Detect which cell encompasses the target text, then output its [x, y] center coordinate. 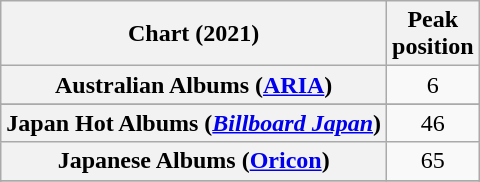
46 [433, 123]
Australian Albums (ARIA) [194, 85]
Chart (2021) [194, 34]
6 [433, 85]
65 [433, 161]
Japan Hot Albums (Billboard Japan) [194, 123]
Peakposition [433, 34]
Japanese Albums (Oricon) [194, 161]
